Locate the cell with the specified text and output its [X, Y] center coordinate. 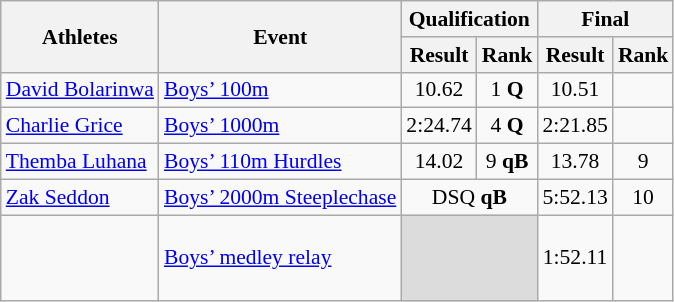
1 Q [508, 90]
10 [644, 197]
Charlie Grice [80, 126]
9 [644, 162]
Athletes [80, 36]
David Bolarinwa [80, 90]
Qualification [469, 19]
13.78 [574, 162]
Event [280, 36]
Boys’ medley relay [280, 258]
2:21.85 [574, 126]
5:52.13 [574, 197]
10.51 [574, 90]
1:52.11 [574, 258]
2:24.74 [438, 126]
Boys’ 1000m [280, 126]
Boys’ 2000m Steeplechase [280, 197]
Final [605, 19]
9 qB [508, 162]
Zak Seddon [80, 197]
4 Q [508, 126]
Boys’ 110m Hurdles [280, 162]
DSQ qB [469, 197]
Themba Luhana [80, 162]
10.62 [438, 90]
Boys’ 100m [280, 90]
14.02 [438, 162]
